Search for the cell housing the specified text and yield its [X, Y] center coordinate. 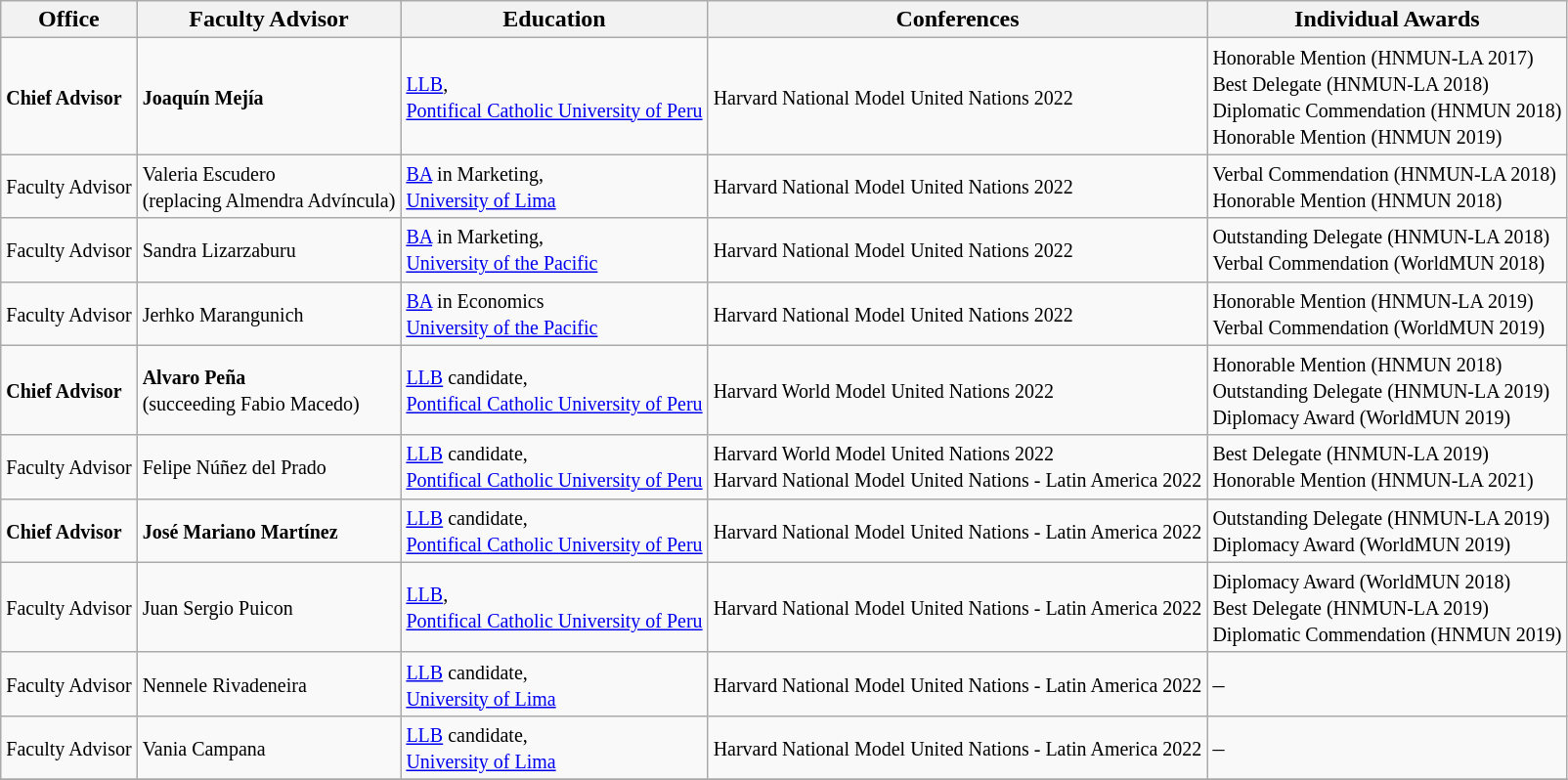
Honorable Mention (HNMUN-LA 2019)Verbal Commendation (WorldMUN 2019) [1387, 313]
Sandra Lizarzaburu [269, 250]
Harvard World Model United Nations 2022 Harvard National Model United Nations - Latin America 2022 [958, 467]
Diplomacy Award (WorldMUN 2018)Best Delegate (HNMUN-LA 2019)Diplomatic Commendation (HNMUN 2019) [1387, 607]
Outstanding Delegate (HNMUN-LA 2019)Diplomacy Award (WorldMUN 2019) [1387, 530]
Alvaro Peña(succeeding Fabio Macedo) [269, 390]
Verbal Commendation (HNMUN-LA 2018)Honorable Mention (HNMUN 2018) [1387, 186]
Honorable Mention (HNMUN-LA 2017)Best Delegate (HNMUN-LA 2018)Diplomatic Commendation (HNMUN 2018)Honorable Mention (HNMUN 2019) [1387, 96]
Jerhko Marangunich [269, 313]
Valeria Escudero(replacing Almendra Advíncula) [269, 186]
BA in Marketing, University of Lima [554, 186]
Harvard World Model United Nations 2022 [958, 390]
Vania Campana [269, 747]
BA in Economics University of the Pacific [554, 313]
Education [554, 20]
Best Delegate (HNMUN-LA 2019)Honorable Mention (HNMUN-LA 2021) [1387, 467]
José Mariano Martínez [269, 530]
Outstanding Delegate (HNMUN-LA 2018)Verbal Commendation (WorldMUN 2018) [1387, 250]
Felipe Núñez del Prado [269, 467]
Honorable Mention (HNMUN 2018)Outstanding Delegate (HNMUN-LA 2019)Diplomacy Award (WorldMUN 2019) [1387, 390]
Individual Awards [1387, 20]
Office [68, 20]
BA in Marketing, University of the Pacific [554, 250]
Juan Sergio Puicon [269, 607]
Conferences [958, 20]
Nennele Rivadeneira [269, 684]
Joaquín Mejía [269, 96]
